Determine the [X, Y] coordinate at the center of the cell enclosing the given text.  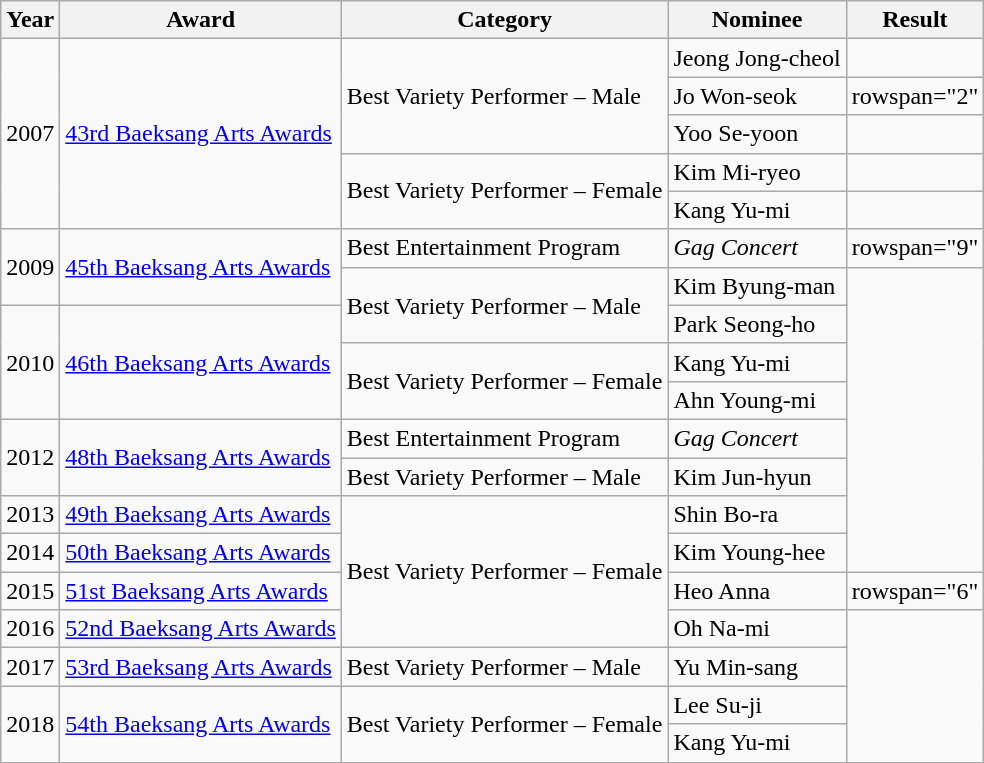
Category [504, 20]
Jo Won-seok [757, 96]
2010 [30, 362]
2018 [30, 724]
Kim Jun-hyun [757, 477]
Oh Na-mi [757, 629]
2017 [30, 667]
50th Baeksang Arts Awards [201, 553]
2007 [30, 134]
Ahn Young-mi [757, 400]
Jeong Jong-cheol [757, 58]
Shin Bo-ra [757, 515]
Lee Su-ji [757, 705]
2013 [30, 515]
51st Baeksang Arts Awards [201, 591]
Award [201, 20]
48th Baeksang Arts Awards [201, 457]
43rd Baeksang Arts Awards [201, 134]
2012 [30, 457]
Park Seong-ho [757, 324]
rowspan="2" [915, 96]
Yoo Se-yoon [757, 134]
Nominee [757, 20]
53rd Baeksang Arts Awards [201, 667]
rowspan="9" [915, 248]
54th Baeksang Arts Awards [201, 724]
Year [30, 20]
52nd Baeksang Arts Awards [201, 629]
2016 [30, 629]
45th Baeksang Arts Awards [201, 267]
Yu Min-sang [757, 667]
rowspan="6" [915, 591]
2014 [30, 553]
2015 [30, 591]
Heo Anna [757, 591]
Kim Mi-ryeo [757, 172]
46th Baeksang Arts Awards [201, 362]
Kim Byung-man [757, 286]
2009 [30, 267]
Kim Young-hee [757, 553]
Result [915, 20]
49th Baeksang Arts Awards [201, 515]
